Pinpoint the cell where the given text exists, returning its [x, y] midpoint coordinate. 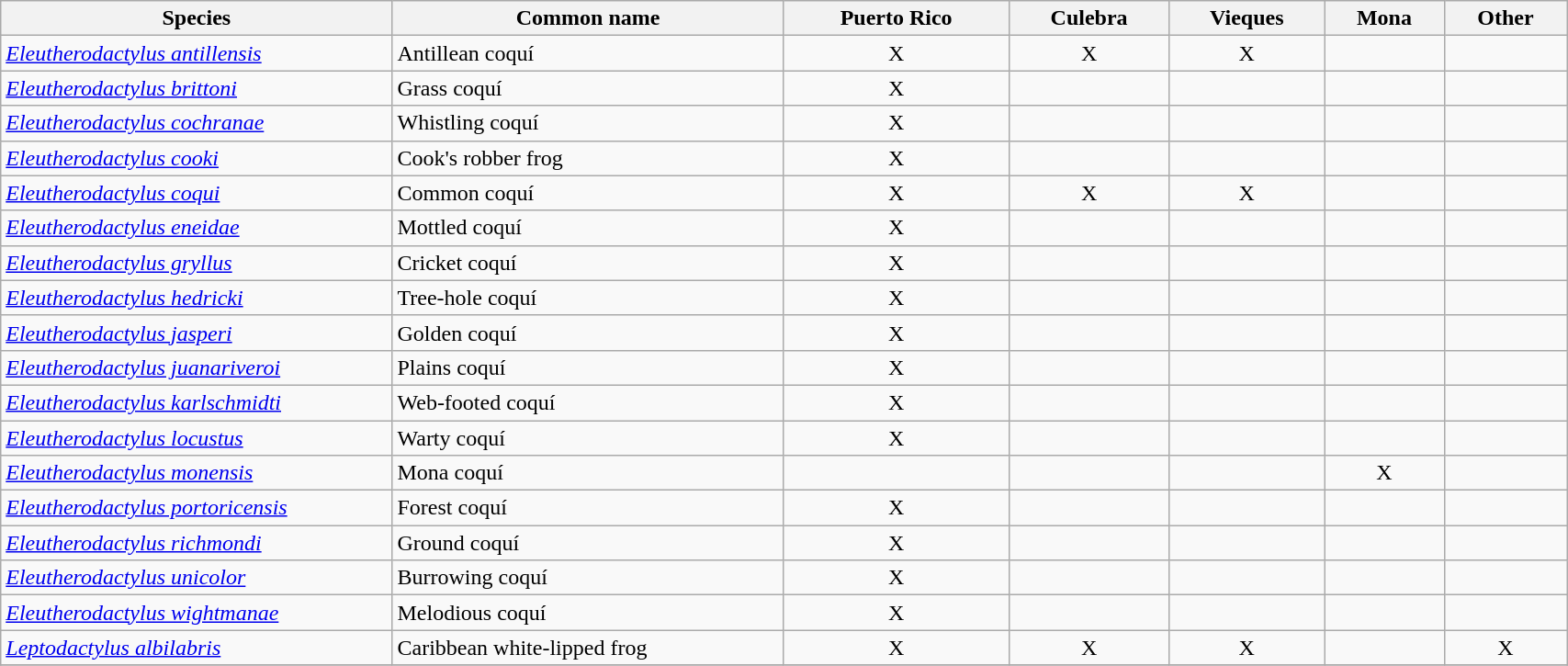
Forest coquí [588, 508]
Mottled coquí [588, 228]
Eleutherodactylus eneidae [197, 228]
Eleutherodactylus cooki [197, 158]
Eleutherodactylus unicolor [197, 578]
Melodious coquí [588, 613]
Culebra [1089, 18]
Web-footed coquí [588, 402]
Tree-hole coquí [588, 298]
Eleutherodactylus wightmanae [197, 613]
Leptodactylus albilabris [197, 648]
Eleutherodactylus juanariveroi [197, 367]
Eleutherodactylus locustus [197, 438]
Vieques [1247, 18]
Burrowing coquí [588, 578]
Mona [1385, 18]
Eleutherodactylus jasperi [197, 333]
Eleutherodactylus hedricki [197, 298]
Grass coquí [588, 88]
Eleutherodactylus antillensis [197, 53]
Common name [588, 18]
Golden coquí [588, 333]
Puerto Rico [897, 18]
Species [197, 18]
Eleutherodactylus cochranae [197, 123]
Plains coquí [588, 367]
Mona coquí [588, 473]
Cook's robber frog [588, 158]
Eleutherodactylus brittoni [197, 88]
Eleutherodactylus coqui [197, 193]
Caribbean white-lipped frog [588, 648]
Antillean coquí [588, 53]
Eleutherodactylus gryllus [197, 263]
Ground coquí [588, 543]
Eleutherodactylus richmondi [197, 543]
Eleutherodactylus portoricensis [197, 508]
Common coquí [588, 193]
Cricket coquí [588, 263]
Warty coquí [588, 438]
Whistling coquí [588, 123]
Eleutherodactylus monensis [197, 473]
Other [1505, 18]
Eleutherodactylus karlschmidti [197, 402]
